Capture the cell that displays the provided text and extract its [X, Y] central coordinate. 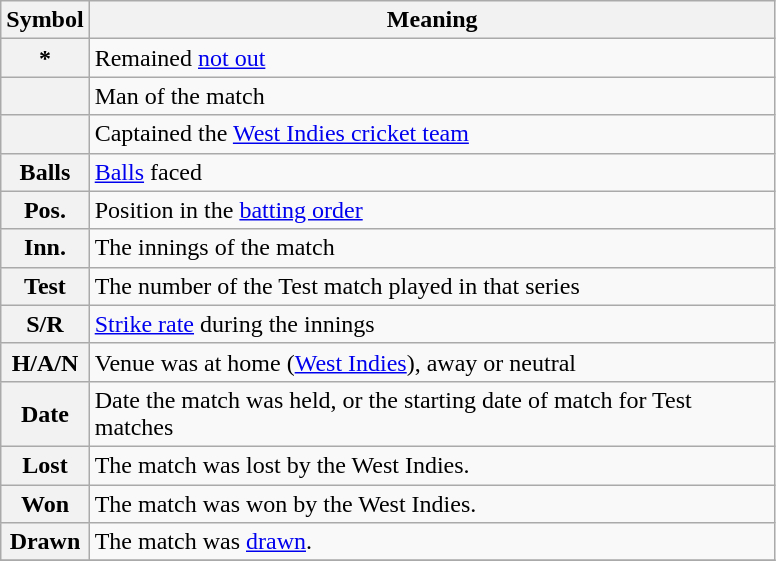
H/A/N [45, 362]
Venue was at home (West Indies), away or neutral [432, 362]
Date [45, 414]
Position in the batting order [432, 210]
Captained the West Indies cricket team [432, 134]
The match was lost by the West Indies. [432, 465]
The match was won by the West Indies. [432, 503]
Won [45, 503]
Balls faced [432, 172]
The innings of the match [432, 248]
Drawn [45, 542]
Date the match was held, or the starting date of match for Test matches [432, 414]
* [45, 58]
S/R [45, 324]
Pos. [45, 210]
Remained not out [432, 58]
Strike rate during the innings [432, 324]
The number of the Test match played in that series [432, 286]
Test [45, 286]
The match was drawn. [432, 542]
Man of the match [432, 96]
Balls [45, 172]
Inn. [45, 248]
Lost [45, 465]
Meaning [432, 20]
Symbol [45, 20]
